Detect which cell encompasses the target text, then output its [X, Y] center coordinate. 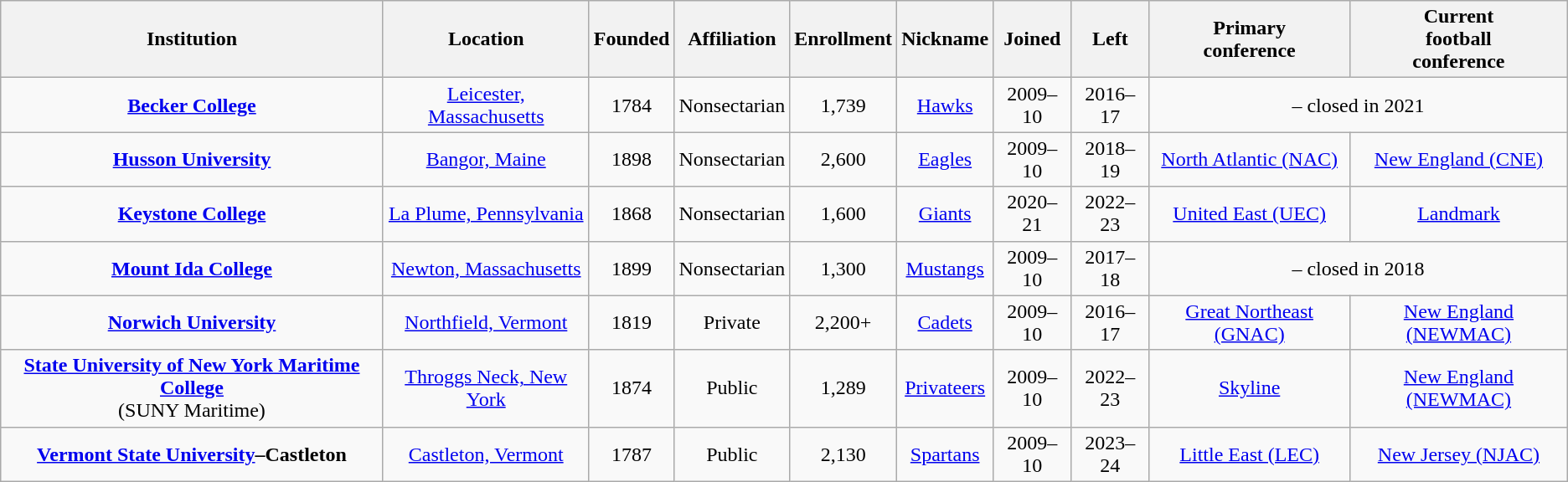
2018–19 [1111, 159]
Skyline [1250, 388]
1874 [632, 388]
2,200+ [843, 323]
1868 [632, 214]
Landmark [1459, 214]
2,600 [843, 159]
Affiliation [732, 39]
Keystone College [192, 214]
1819 [632, 323]
Location [486, 39]
1,300 [843, 268]
La Plume, Pennsylvania [486, 214]
North Atlantic (NAC) [1250, 159]
1898 [632, 159]
Founded [632, 39]
Private [732, 323]
Enrollment [843, 39]
1,600 [843, 214]
Newton, Massachusetts [486, 268]
2017–18 [1111, 268]
Husson University [192, 159]
2020–21 [1032, 214]
Little East (LEC) [1250, 454]
Hawks [945, 105]
1,739 [843, 105]
United East (UEC) [1250, 214]
Castleton, Vermont [486, 454]
Institution [192, 39]
2023–24 [1111, 454]
New England (CNE) [1459, 159]
State University of New York Maritime College(SUNY Maritime) [192, 388]
2,130 [843, 454]
Primaryconference [1250, 39]
Vermont State University–Castleton [192, 454]
Left [1111, 39]
Leicester, Massachusetts [486, 105]
– closed in 2018 [1359, 268]
Throggs Neck, New York [486, 388]
1899 [632, 268]
Spartans [945, 454]
1,289 [843, 388]
Mustangs [945, 268]
1787 [632, 454]
Eagles [945, 159]
Northfield, Vermont [486, 323]
Privateers [945, 388]
Currentfootballconference [1459, 39]
– closed in 2021 [1359, 105]
Giants [945, 214]
Great Northeast (GNAC) [1250, 323]
Becker College [192, 105]
Nickname [945, 39]
1784 [632, 105]
Norwich University [192, 323]
Bangor, Maine [486, 159]
Mount Ida College [192, 268]
New Jersey (NJAC) [1459, 454]
Joined [1032, 39]
Cadets [945, 323]
